Scan for the cell matching the given text and deliver its [x, y] coordinate at center. 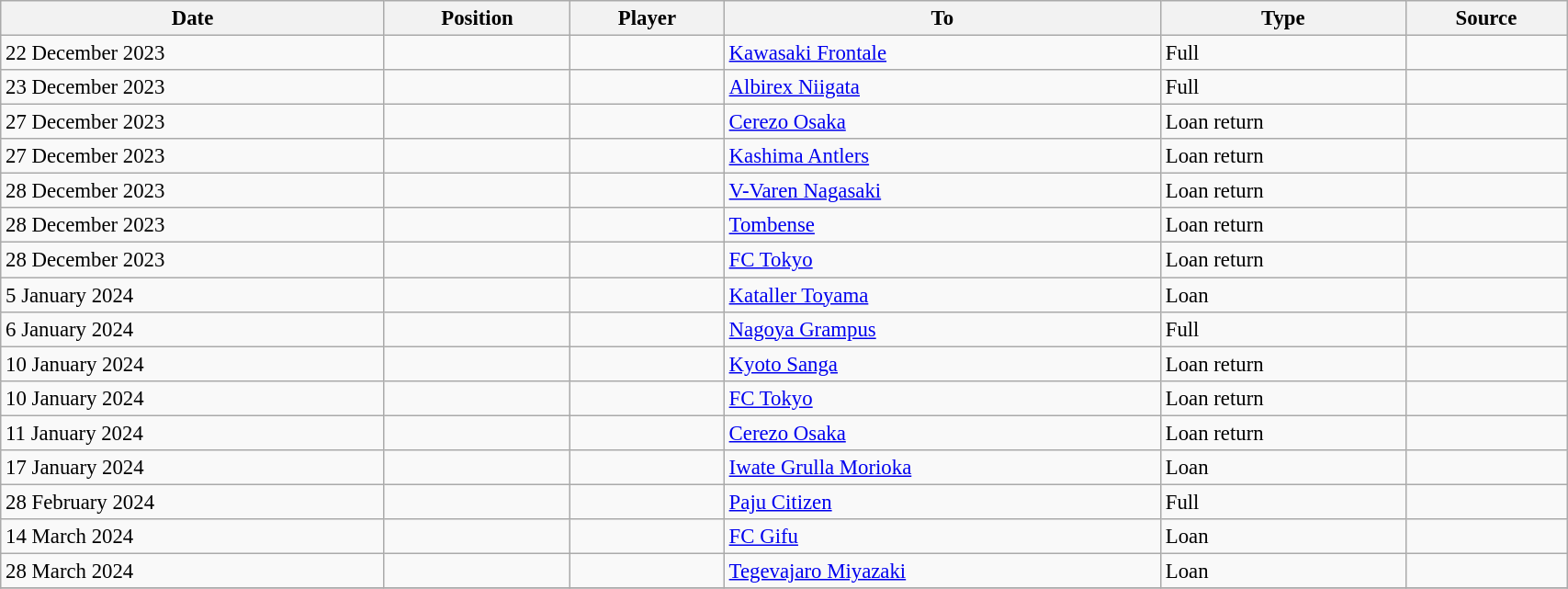
22 December 2023 [193, 53]
FC Gifu [942, 537]
17 January 2024 [193, 468]
6 January 2024 [193, 329]
Iwate Grulla Morioka [942, 468]
Albirex Niigata [942, 87]
5 January 2024 [193, 295]
Kawasaki Frontale [942, 53]
Kyoto Sanga [942, 364]
Position [477, 18]
Tegevajaro Miyazaki [942, 571]
28 March 2024 [193, 571]
To [942, 18]
Paju Citizen [942, 502]
Tombense [942, 225]
Kataller Toyama [942, 295]
Date [193, 18]
14 March 2024 [193, 537]
Kashima Antlers [942, 156]
V-Varen Nagasaki [942, 191]
Player [648, 18]
Type [1282, 18]
Source [1486, 18]
11 January 2024 [193, 433]
28 February 2024 [193, 502]
23 December 2023 [193, 87]
Nagoya Grampus [942, 329]
